From the cell containing the given text, extract its center point as [x, y] coordinate. 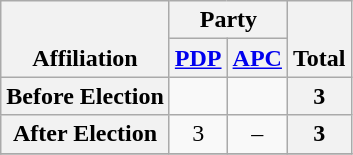
PDP [198, 58]
After Election [86, 134]
Affiliation [86, 39]
APC [257, 58]
Before Election [86, 96]
– [257, 134]
Total [319, 39]
Party [228, 20]
